Detect which cell encompasses the target text, then output its [x, y] center coordinate. 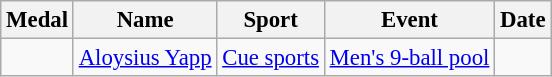
Sport [270, 20]
Event [409, 20]
Medal [38, 20]
Aloysius Yapp [145, 58]
Cue sports [270, 58]
Date [523, 20]
Men's 9-ball pool [409, 58]
Name [145, 20]
